Identify which cell holds the provided text, then report its (x, y) central coordinate. 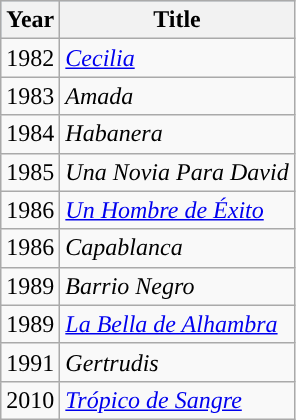
Habanera (177, 134)
Title (177, 20)
Una Novia Para David (177, 172)
Cecilia (177, 58)
2010 (30, 400)
1985 (30, 172)
1982 (30, 58)
Amada (177, 96)
1984 (30, 134)
Un Hombre de Éxito (177, 210)
La Bella de Alhambra (177, 324)
1983 (30, 96)
Trópico de Sangre (177, 400)
Year (30, 20)
1991 (30, 362)
Barrio Negro (177, 286)
Gertrudis (177, 362)
Capablanca (177, 248)
